Capture the cell that displays the provided text and extract its [X, Y] central coordinate. 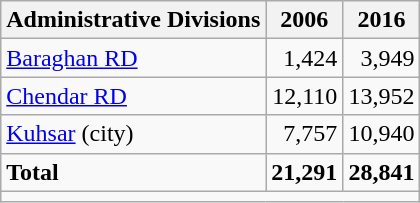
7,757 [304, 134]
21,291 [304, 172]
Baraghan RD [134, 58]
Total [134, 172]
10,940 [382, 134]
13,952 [382, 96]
Kuhsar (city) [134, 134]
2016 [382, 20]
Administrative Divisions [134, 20]
2006 [304, 20]
Chendar RD [134, 96]
28,841 [382, 172]
1,424 [304, 58]
3,949 [382, 58]
12,110 [304, 96]
